Find where the given text appears and provide that cell's center as (x, y) coordinate. 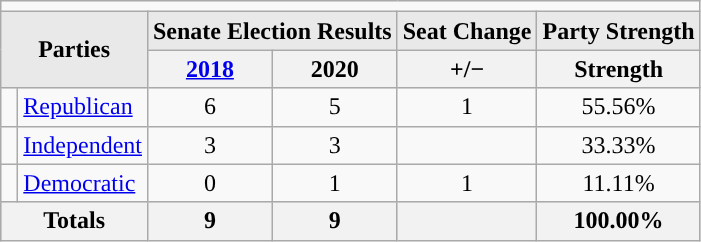
Strength (618, 69)
Republican (83, 107)
2018 (210, 69)
5 (334, 107)
Parties (74, 50)
0 (210, 183)
6 (210, 107)
Independent (83, 145)
+/− (467, 69)
100.00% (618, 221)
Totals (74, 221)
Senate Election Results (272, 31)
Party Strength (618, 31)
Seat Change (467, 31)
33.33% (618, 145)
2020 (334, 69)
Democratic (83, 183)
11.11% (618, 183)
55.56% (618, 107)
